Locate the cell with the specified text and output its (x, y) center coordinate. 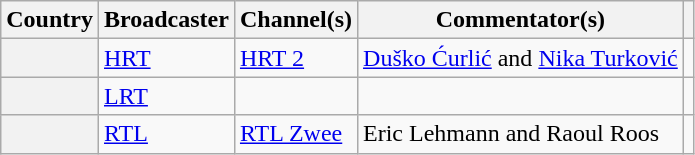
Channel(s) (296, 20)
Commentator(s) (521, 20)
Duško Ćurlić and Nika Turković (521, 58)
Broadcaster (166, 20)
Country (50, 20)
HRT 2 (296, 58)
LRT (166, 96)
Eric Lehmann and Raoul Roos (521, 134)
HRT (166, 58)
RTL Zwee (296, 134)
RTL (166, 134)
